Locate the cell with the specified text and output its [X, Y] center coordinate. 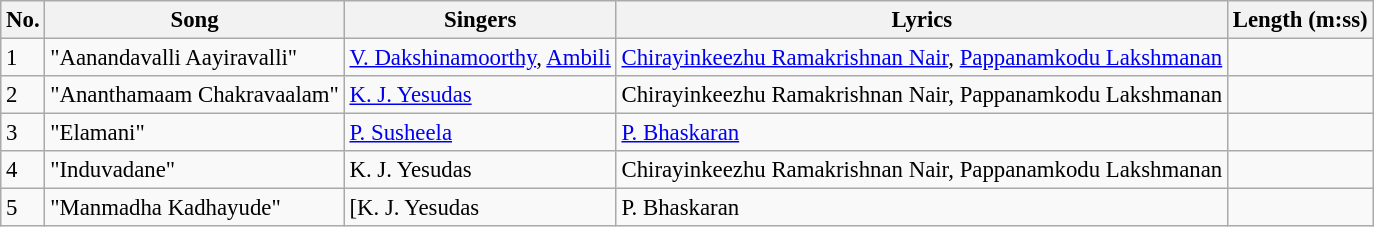
[K. J. Yesudas [480, 208]
Singers [480, 20]
"Ananthamaam Chakravaalam" [194, 95]
"Induvadane" [194, 170]
"Manmadha Kadhayude" [194, 208]
4 [23, 170]
"Aanandavalli Aayiravalli" [194, 58]
2 [23, 95]
P. Susheela [480, 133]
Lyrics [922, 20]
1 [23, 58]
"Elamani" [194, 133]
Length (m:ss) [1300, 20]
Song [194, 20]
V. Dakshinamoorthy, Ambili [480, 58]
3 [23, 133]
5 [23, 208]
No. [23, 20]
